For the text-containing cell, return its midpoint in (x, y) coordinate format. 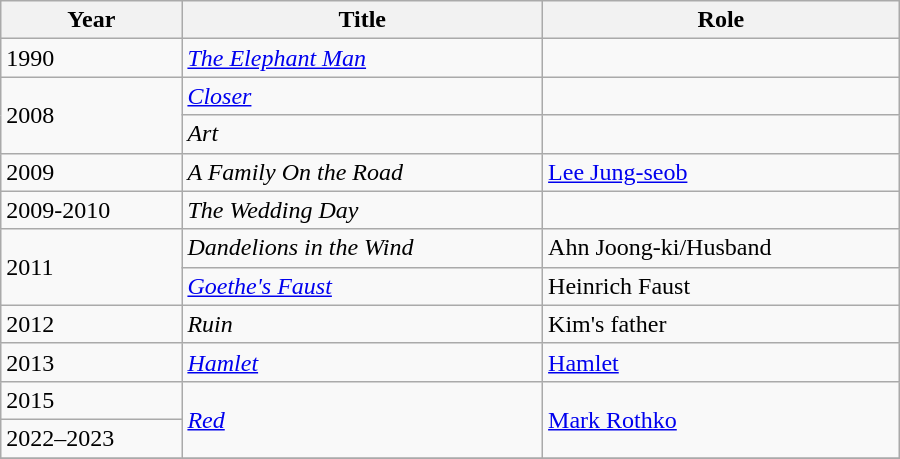
Heinrich Faust (722, 286)
Art (362, 134)
2008 (92, 115)
Closer (362, 96)
Lee Jung-seob (722, 172)
Goethe's Faust (362, 286)
Red (362, 419)
2013 (92, 362)
The Elephant Man (362, 58)
Year (92, 20)
Role (722, 20)
The Wedding Day (362, 210)
Ruin (362, 324)
2011 (92, 267)
2015 (92, 400)
Dandelions in the Wind (362, 248)
Kim's father (722, 324)
Mark Rothko (722, 419)
Title (362, 20)
2012 (92, 324)
Ahn Joong-ki/Husband (722, 248)
2009-2010 (92, 210)
1990 (92, 58)
2009 (92, 172)
A Family On the Road (362, 172)
2022–2023 (92, 438)
